Find where the given text appears and provide that cell's center as [x, y] coordinate. 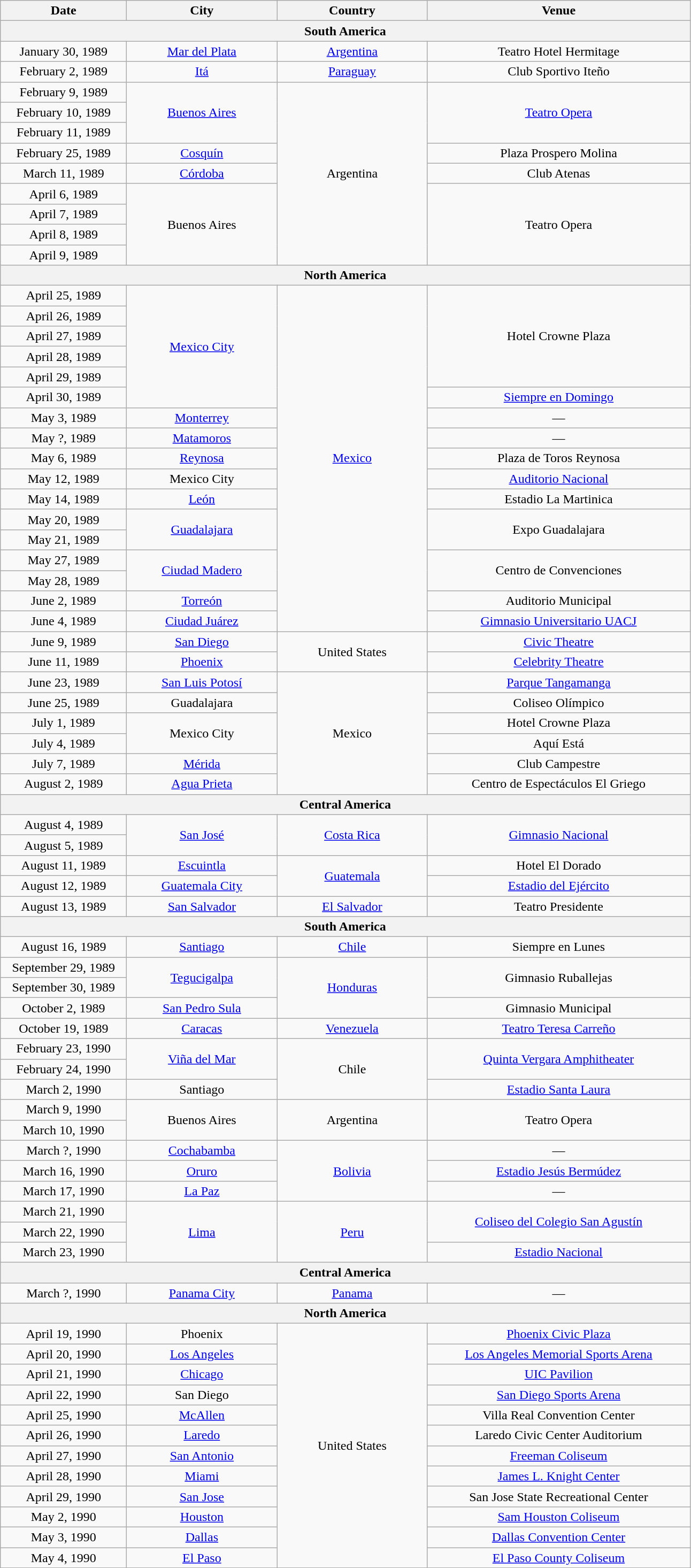
Freeman Coliseum [558, 1456]
Los Angeles [202, 1354]
Parque Tangamanga [558, 682]
Siempre en Lunes [558, 947]
May 4, 1990 [64, 1558]
Tegucigalpa [202, 978]
March 17, 1990 [64, 1191]
Siempre en Domingo [558, 397]
Coliseo del Colegio San Agustín [558, 1221]
Matamoros [202, 438]
Date [64, 11]
April 27, 1989 [64, 336]
July 7, 1989 [64, 764]
Club Sportivo Iteño [558, 72]
Estadio Jesús Bermúdez [558, 1171]
April 29, 1989 [64, 377]
April 28, 1989 [64, 357]
April 20, 1990 [64, 1354]
April 6, 1989 [64, 194]
September 29, 1989 [64, 967]
Venue [558, 11]
El Paso [202, 1558]
September 30, 1989 [64, 988]
February 10, 1989 [64, 112]
Expo Guadalajara [558, 529]
Coliseo Olímpico [558, 703]
April 21, 1990 [64, 1374]
July 1, 1989 [64, 723]
Gimnasio Ruballejas [558, 978]
May 3, 1990 [64, 1537]
July 4, 1989 [64, 743]
April 29, 1990 [64, 1496]
Ciudad Juárez [202, 621]
Itá [202, 72]
June 11, 1989 [64, 662]
Laredo Civic Center Auditorium [558, 1435]
McAllen [202, 1415]
April 26, 1989 [64, 316]
August 5, 1989 [64, 845]
Estadio del Ejército [558, 886]
April 22, 1990 [64, 1395]
May 2, 1990 [64, 1517]
August 4, 1989 [64, 825]
Hotel El Dorado [558, 865]
Panama City [202, 1293]
Teatro Teresa Carreño [558, 1028]
Gimnasio Municipal [558, 1008]
February 23, 1990 [64, 1049]
April 7, 1989 [64, 214]
April 28, 1990 [64, 1476]
October 19, 1989 [64, 1028]
March 11, 1989 [64, 173]
San Jose State Recreational Center [558, 1496]
May 20, 1989 [64, 519]
Costa Rica [352, 835]
Panama [352, 1293]
February 25, 1989 [64, 153]
James L. Knight Center [558, 1476]
April 25, 1989 [64, 296]
Oruro [202, 1171]
April 8, 1989 [64, 234]
June 25, 1989 [64, 703]
San Jose [202, 1496]
Centro de Convenciones [558, 570]
Cosquín [202, 153]
March 23, 1990 [64, 1252]
Estadio Nacional [558, 1252]
May 6, 1989 [64, 458]
Mar del Plata [202, 51]
May 14, 1989 [64, 499]
April 30, 1989 [64, 397]
El Salvador [352, 906]
Chicago [202, 1374]
March 21, 1990 [64, 1211]
Guatemala [352, 875]
Auditorio Municipal [558, 601]
February 9, 1989 [64, 92]
Quinta Vergara Amphitheater [558, 1059]
August 16, 1989 [64, 947]
June 23, 1989 [64, 682]
Celebrity Theatre [558, 662]
Gimnasio Universitario UACJ [558, 621]
San Diego Sports Arena [558, 1395]
León [202, 499]
March 16, 1990 [64, 1171]
August 2, 1989 [64, 784]
April 26, 1990 [64, 1435]
San Pedro Sula [202, 1008]
August 13, 1989 [64, 906]
Viña del Mar [202, 1059]
Club Campestre [558, 764]
San Antonio [202, 1456]
Sam Houston Coliseum [558, 1517]
Dallas Convention Center [558, 1537]
UIC Pavilion [558, 1374]
May 28, 1989 [64, 580]
March 22, 1990 [64, 1232]
City [202, 11]
Cochabamba [202, 1150]
San José [202, 835]
Phoenix Civic Plaza [558, 1334]
San Luis Potosí [202, 682]
August 12, 1989 [64, 886]
April 19, 1990 [64, 1334]
February 11, 1989 [64, 133]
October 2, 1989 [64, 1008]
February 2, 1989 [64, 72]
Bolivia [352, 1171]
Miami [202, 1476]
January 30, 1989 [64, 51]
Country [352, 11]
March 9, 1990 [64, 1110]
Honduras [352, 988]
Paraguay [352, 72]
Teatro Hotel Hermitage [558, 51]
August 11, 1989 [64, 865]
June 4, 1989 [64, 621]
Agua Prieta [202, 784]
May 21, 1989 [64, 540]
Mérida [202, 764]
Auditorio Nacional [558, 479]
La Paz [202, 1191]
June 9, 1989 [64, 642]
May 3, 1989 [64, 418]
Club Atenas [558, 173]
Caracas [202, 1028]
May ?, 1989 [64, 438]
Torreón [202, 601]
Escuintla [202, 865]
February 24, 1990 [64, 1069]
Monterrey [202, 418]
May 12, 1989 [64, 479]
May 27, 1989 [64, 560]
Teatro Presidente [558, 906]
Houston [202, 1517]
Estadio La Martinica [558, 499]
Lima [202, 1232]
Civic Theatre [558, 642]
Aquí Está [558, 743]
April 27, 1990 [64, 1456]
Ciudad Madero [202, 570]
Peru [352, 1232]
April 25, 1990 [64, 1415]
Laredo [202, 1435]
Venezuela [352, 1028]
March 2, 1990 [64, 1089]
Reynosa [202, 458]
Centro de Espectáculos El Griego [558, 784]
Guatemala City [202, 886]
March 10, 1990 [64, 1130]
San Salvador [202, 906]
June 2, 1989 [64, 601]
April 9, 1989 [64, 255]
Córdoba [202, 173]
Gimnasio Nacional [558, 835]
Plaza de Toros Reynosa [558, 458]
Plaza Prospero Molina [558, 153]
Dallas [202, 1537]
Villa Real Convention Center [558, 1415]
El Paso County Coliseum [558, 1558]
Estadio Santa Laura [558, 1089]
Los Angeles Memorial Sports Arena [558, 1354]
